Return (X, Y) of the center of cell containing provided text 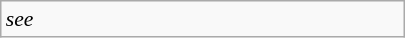
see (203, 19)
